Identify which cell holds the provided text, then report its (X, Y) central coordinate. 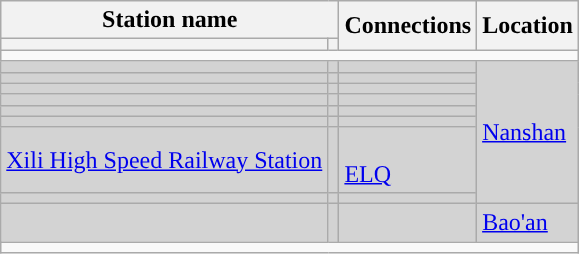
Nanshan (528, 132)
Xili High Speed Railway Station (164, 160)
Bao'an (528, 222)
Station name (170, 20)
Location (528, 26)
ELQ (408, 160)
Connections (408, 26)
